Capture the cell that displays the provided text and extract its [x, y] central coordinate. 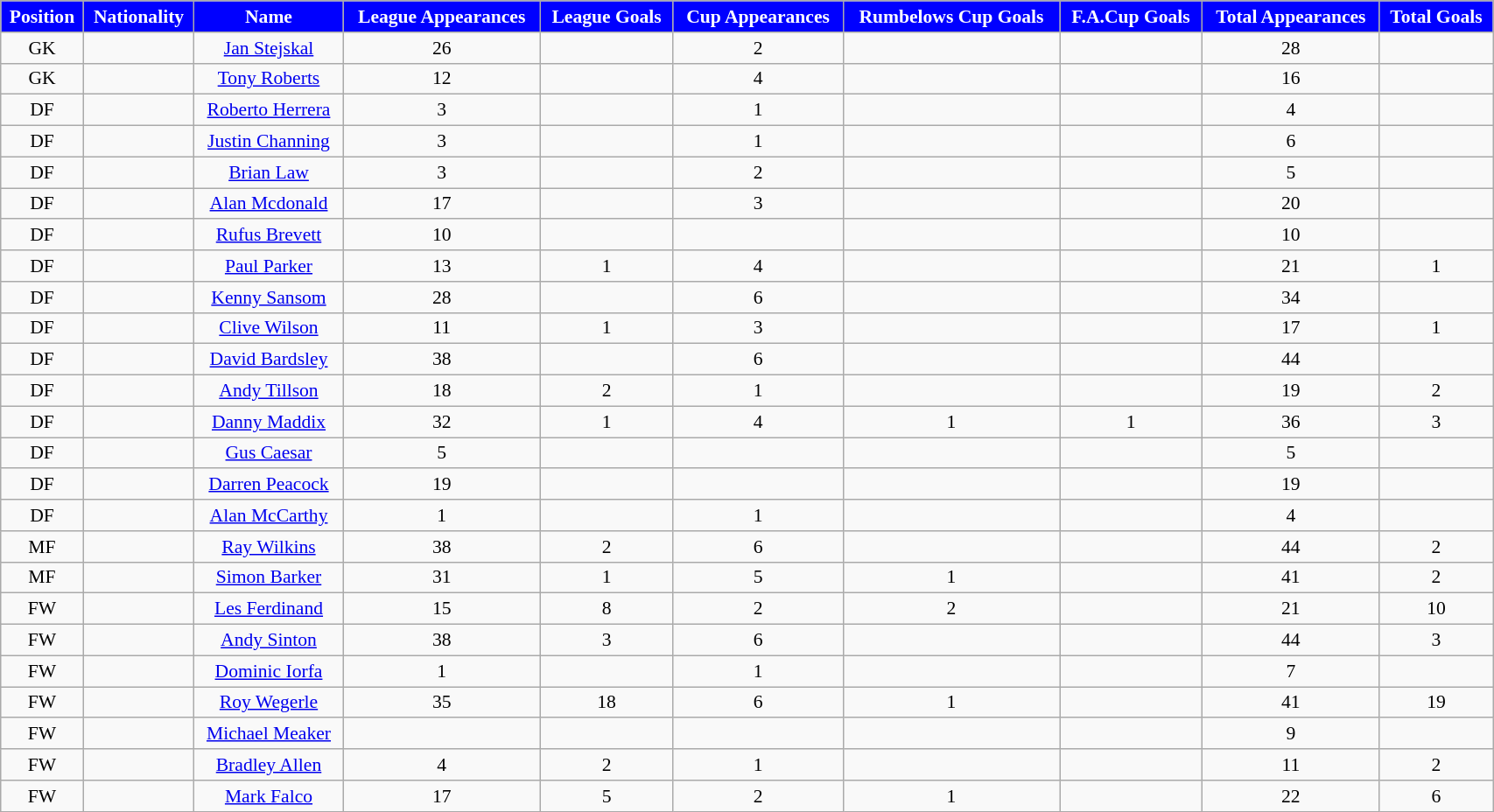
F.A.Cup Goals [1131, 17]
Name [269, 17]
Cup Appearances [758, 17]
31 [441, 577]
Roy Wegerle [269, 703]
15 [441, 609]
David Bardsley [269, 360]
32 [441, 422]
26 [441, 48]
Mark Falco [269, 796]
Kenny Sansom [269, 297]
34 [1290, 297]
36 [1290, 422]
Darren Peacock [269, 485]
Rufus Brevett [269, 235]
Nationality [138, 17]
League Goals [607, 17]
Clive Wilson [269, 328]
7 [1290, 671]
Total Appearances [1290, 17]
13 [441, 266]
Tony Roberts [269, 79]
Roberto Herrera [269, 110]
Brian Law [269, 172]
Gus Caesar [269, 453]
League Appearances [441, 17]
Justin Channing [269, 142]
Andy Tillson [269, 391]
Danny Maddix [269, 422]
16 [1290, 79]
12 [441, 79]
Alan McCarthy [269, 515]
Les Ferdinand [269, 609]
22 [1290, 796]
35 [441, 703]
Simon Barker [269, 577]
Ray Wilkins [269, 547]
Jan Stejskal [269, 48]
Andy Sinton [269, 640]
Rumbelows Cup Goals [950, 17]
8 [607, 609]
Total Goals [1435, 17]
Bradley Allen [269, 765]
20 [1290, 204]
Dominic Iorfa [269, 671]
Alan Mcdonald [269, 204]
Michael Meaker [269, 734]
Position [42, 17]
Paul Parker [269, 266]
9 [1290, 734]
